For the text-containing cell, return its midpoint in (x, y) coordinate format. 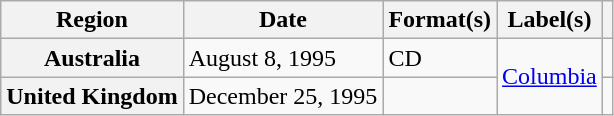
Date (283, 20)
United Kingdom (92, 96)
Label(s) (550, 20)
August 8, 1995 (283, 58)
CD (440, 58)
December 25, 1995 (283, 96)
Columbia (550, 77)
Region (92, 20)
Australia (92, 58)
Format(s) (440, 20)
